Capture the cell that displays the provided text and extract its [X, Y] central coordinate. 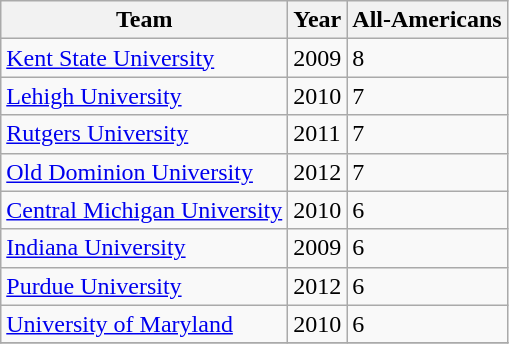
2011 [318, 134]
Kent State University [144, 58]
Team [144, 20]
Year [318, 20]
Central Michigan University [144, 210]
Purdue University [144, 286]
All-Americans [427, 20]
University of Maryland [144, 324]
Lehigh University [144, 96]
Old Dominion University [144, 172]
Indiana University [144, 248]
8 [427, 58]
Rutgers University [144, 134]
